Find where the given text appears and provide that cell's center as [X, Y] coordinate. 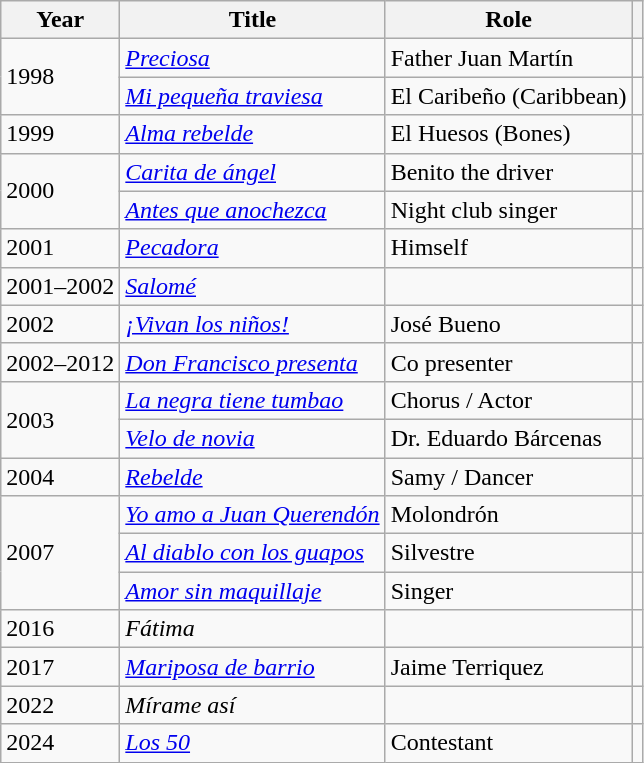
Samy / Dancer [508, 477]
¡Vivan los niños! [252, 324]
Singer [508, 591]
Co presenter [508, 362]
Contestant [508, 743]
2003 [60, 419]
2002–2012 [60, 362]
2017 [60, 667]
José Bueno [508, 324]
2022 [60, 705]
La negra tiene tumbao [252, 400]
Fátima [252, 629]
Chorus / Actor [508, 400]
2004 [60, 477]
Night club singer [508, 210]
Mi pequeña traviesa [252, 96]
El Caribeño (Caribbean) [508, 96]
2016 [60, 629]
2000 [60, 191]
Velo de novia [252, 438]
2001–2002 [60, 286]
Title [252, 20]
Silvestre [508, 553]
Carita de ángel [252, 172]
2024 [60, 743]
2001 [60, 248]
Antes que anochezca [252, 210]
Don Francisco presenta [252, 362]
Himself [508, 248]
Molondrón [508, 515]
Rebelde [252, 477]
1999 [60, 134]
Preciosa [252, 58]
El Huesos (Bones) [508, 134]
Mariposa de barrio [252, 667]
Amor sin maquillaje [252, 591]
Dr. Eduardo Bárcenas [508, 438]
Benito the driver [508, 172]
Yo amo a Juan Querendón [252, 515]
Los 50 [252, 743]
Pecadora [252, 248]
Salomé [252, 286]
Year [60, 20]
1998 [60, 77]
2007 [60, 553]
Mírame así [252, 705]
Role [508, 20]
Alma rebelde [252, 134]
2002 [60, 324]
Al diablo con los guapos [252, 553]
Jaime Terriquez [508, 667]
Father Juan Martín [508, 58]
